Output the [X, Y] coordinate of the center of the cell containing the given text.  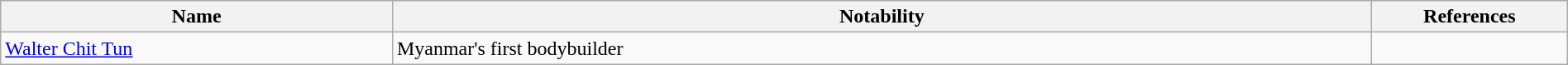
Name [197, 17]
References [1469, 17]
Walter Chit Tun [197, 48]
Notability [882, 17]
Myanmar's first bodybuilder [882, 48]
